Output the (X, Y) coordinate of the center of the cell containing the given text.  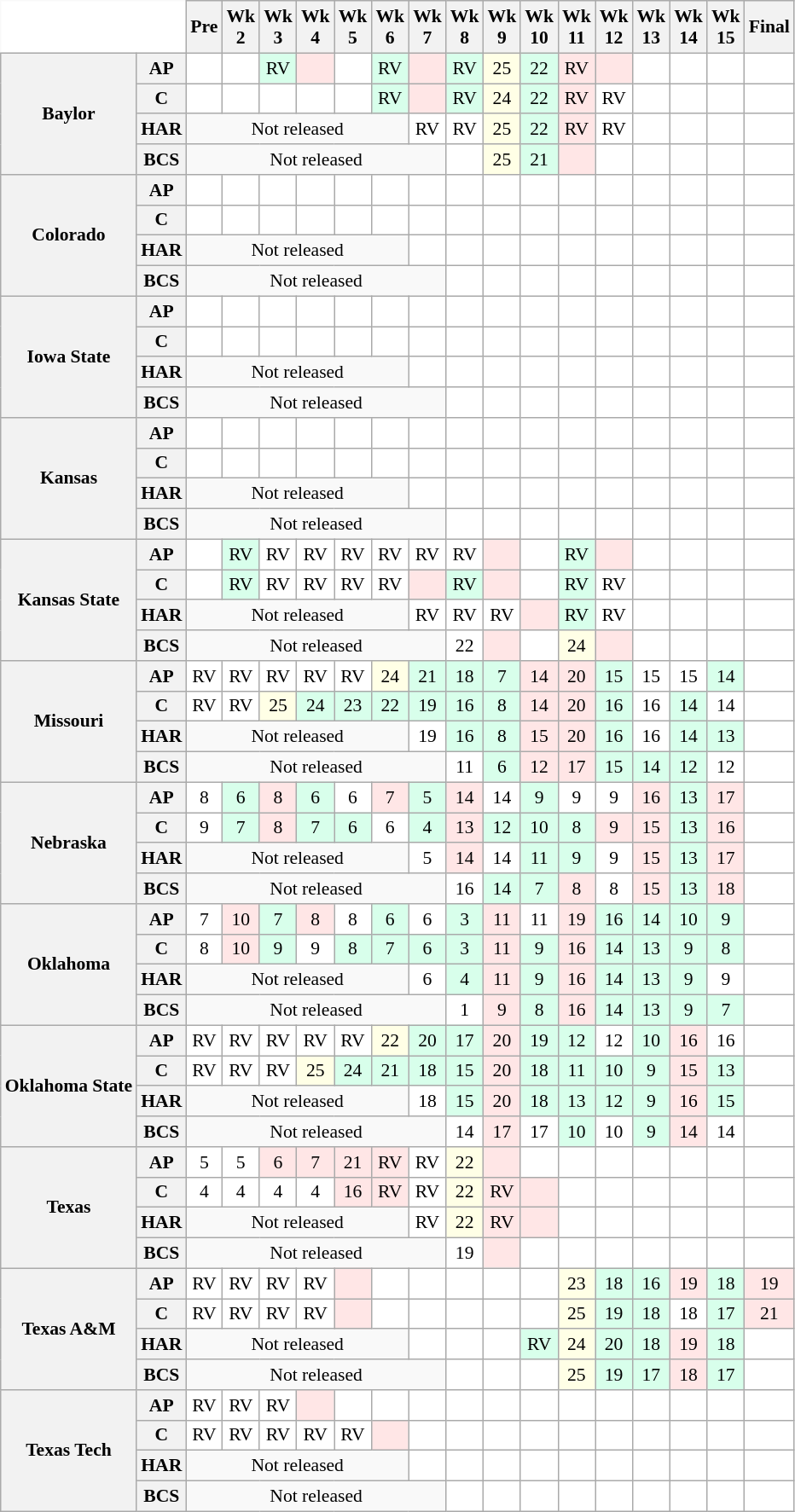
Kansas State (68, 600)
Wk14 (688, 27)
Oklahoma State (68, 1086)
Nebraska (68, 843)
Texas A&M (68, 1329)
Kansas (68, 478)
Texas Tech (68, 1451)
Pre (204, 27)
Texas (68, 1208)
Oklahoma (68, 965)
Wk4 (316, 27)
Wk5 (353, 27)
Wk7 (427, 27)
Missouri (68, 721)
Baylor (68, 113)
Wk3 (278, 27)
Wk12 (614, 27)
Iowa State (68, 356)
Colorado (68, 235)
Final (769, 27)
Wk6 (390, 27)
Wk13 (651, 27)
Wk2 (241, 27)
Wk10 (539, 27)
Wk9 (502, 27)
Wk15 (726, 27)
Wk11 (577, 27)
Wk8 (465, 27)
1 (465, 1011)
